Scan for the cell matching the given text and deliver its [X, Y] coordinate at center. 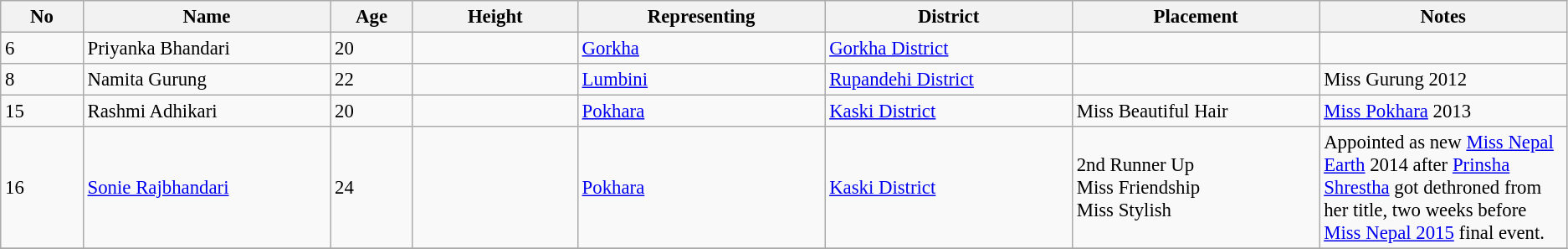
Representing [701, 17]
22 [372, 80]
Namita Gurung [207, 80]
15 [42, 112]
Rashmi Adhikari [207, 112]
Appointed as new Miss Nepal Earth 2014 after Prinsha Shrestha got dethroned from her title, two weeks before Miss Nepal 2015 final event. [1443, 188]
8 [42, 80]
Name [207, 17]
Height [495, 17]
6 [42, 49]
Priyanka Bhandari [207, 49]
Lumbini [701, 80]
Rupandehi District [949, 80]
Miss Beautiful Hair [1196, 112]
Miss Gurung 2012 [1443, 80]
Placement [1196, 17]
Sonie Rajbhandari [207, 188]
Notes [1443, 17]
2nd Runner Up Miss Friendship Miss Stylish [1196, 188]
Miss Pokhara 2013 [1443, 112]
Age [372, 17]
Gorkha [701, 49]
Gorkha District [949, 49]
No [42, 17]
District [949, 17]
24 [372, 188]
16 [42, 188]
